Capture the cell that displays the provided text and extract its [X, Y] central coordinate. 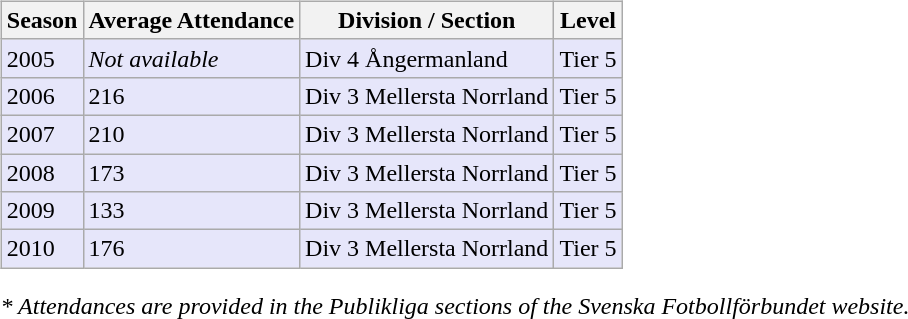
Division / Section [427, 20]
2009 [42, 211]
2010 [42, 249]
176 [192, 249]
2006 [42, 96]
Average Attendance [192, 20]
216 [192, 96]
2005 [42, 58]
Not available [192, 58]
173 [192, 173]
2007 [42, 134]
2008 [42, 173]
133 [192, 211]
Level [588, 20]
Season [42, 20]
Div 4 Ångermanland [427, 58]
210 [192, 134]
